From the cell containing the given text, extract its center point as (X, Y) coordinate. 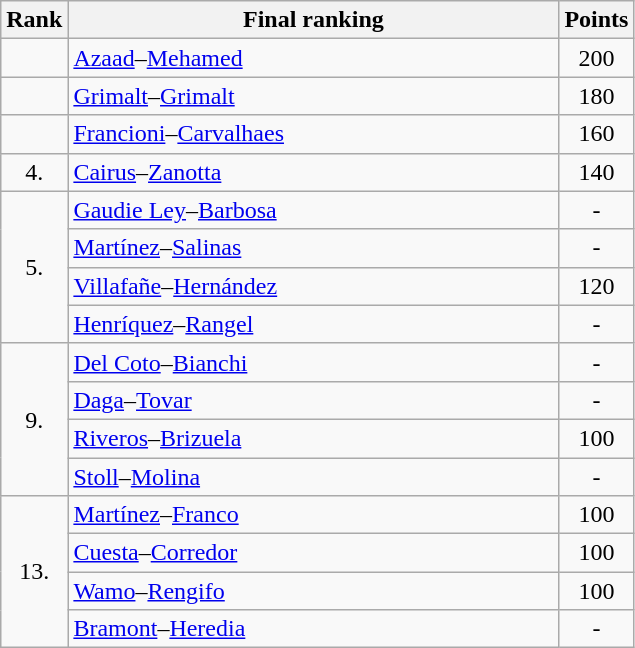
Francioni–Carvalhaes (314, 134)
Bramont–Heredia (314, 629)
180 (596, 96)
Azaad–Mehamed (314, 58)
5. (34, 267)
13. (34, 572)
9. (34, 419)
Final ranking (314, 20)
160 (596, 134)
Daga–Tovar (314, 400)
Henríquez–Rangel (314, 324)
Rank (34, 20)
Cairus–Zanotta (314, 172)
Martínez–Salinas (314, 248)
Cuesta–Corredor (314, 553)
200 (596, 58)
Points (596, 20)
Villafañe–Hernández (314, 286)
140 (596, 172)
Stoll–Molina (314, 477)
120 (596, 286)
Riveros–Brizuela (314, 438)
Del Coto–Bianchi (314, 362)
Gaudie Ley–Barbosa (314, 210)
Grimalt–Grimalt (314, 96)
4. (34, 172)
Martínez–Franco (314, 515)
Wamo–Rengifo (314, 591)
